Provide the (x, y) coordinate of the cell's center where the given text is located.  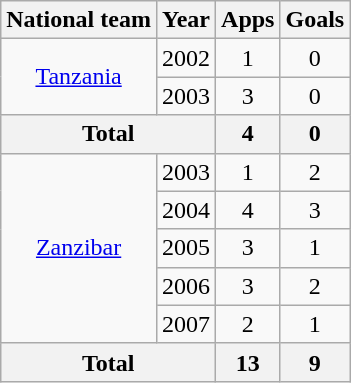
9 (315, 362)
Tanzania (79, 77)
Year (186, 20)
2005 (186, 248)
Apps (248, 20)
Zanzibar (79, 248)
National team (79, 20)
Goals (315, 20)
13 (248, 362)
2004 (186, 210)
2002 (186, 58)
2007 (186, 324)
2006 (186, 286)
